Provide the [x, y] coordinate of the cell's center where the given text is located.  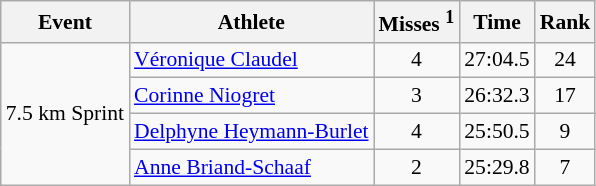
Delphyne Heymann-Burlet [252, 132]
25:29.8 [496, 167]
27:04.5 [496, 60]
25:50.5 [496, 132]
9 [566, 132]
Rank [566, 22]
Time [496, 22]
7 [566, 167]
Véronique Claudel [252, 60]
2 [417, 167]
24 [566, 60]
Event [65, 22]
17 [566, 96]
Misses 1 [417, 22]
3 [417, 96]
Corinne Niogret [252, 96]
Anne Briand-Schaaf [252, 167]
26:32.3 [496, 96]
Athlete [252, 22]
7.5 km Sprint [65, 113]
